Pinpoint the cell where the given text exists, returning its (x, y) midpoint coordinate. 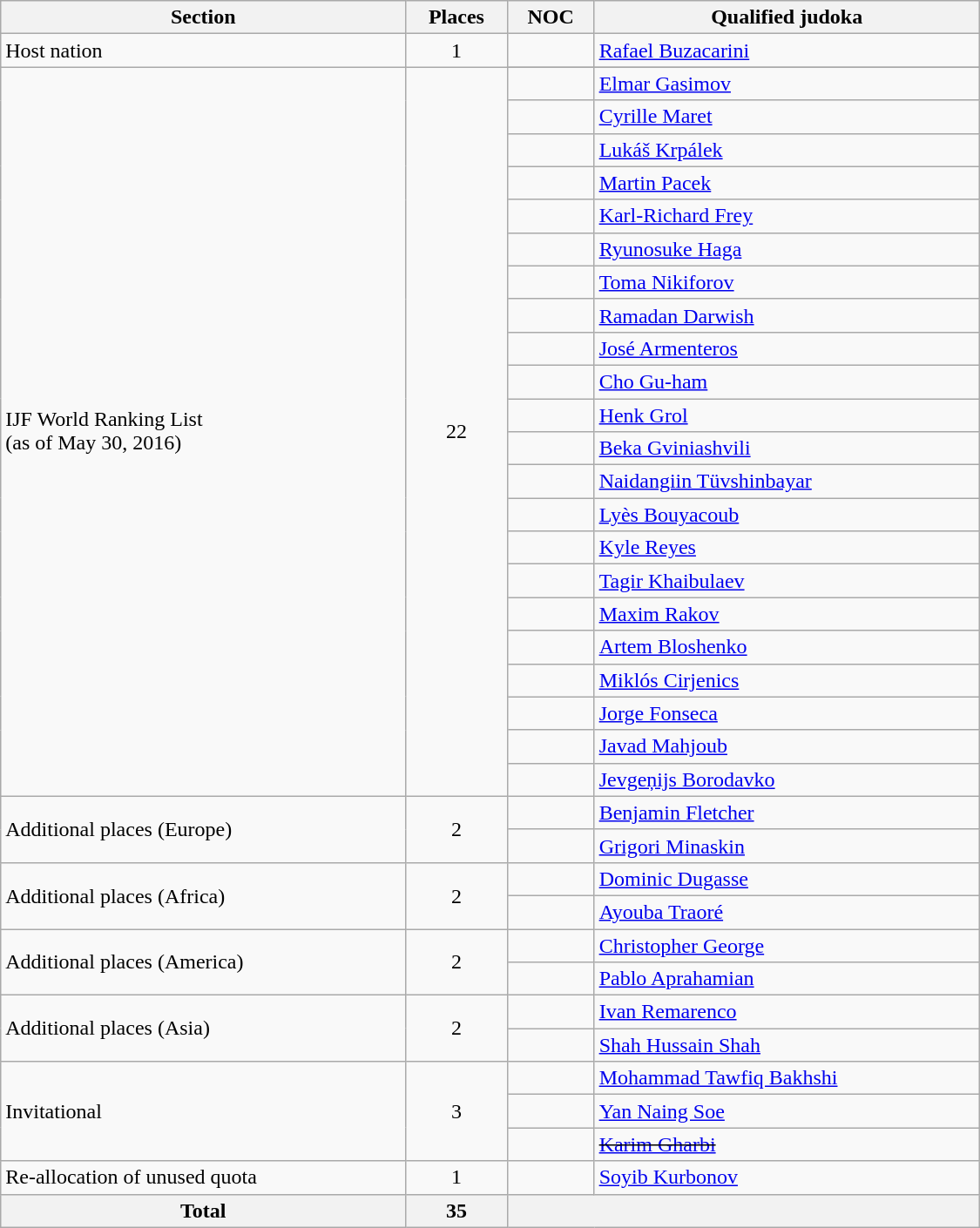
Ivan Remarenco (787, 1012)
Mohammad Tawfiq Bakhshi (787, 1078)
Ryunosuke Haga (787, 249)
Invitational (204, 1111)
Karim Gharbi (787, 1144)
Tagir Khaibulaev (787, 581)
Grigori Minaskin (787, 846)
Henk Grol (787, 415)
Total (204, 1211)
Lukáš Krpálek (787, 150)
Jevgeņijs Borodavko (787, 779)
José Armenteros (787, 348)
Qualified judoka (787, 17)
35 (456, 1211)
Additional places (America) (204, 961)
Jorge Fonseca (787, 713)
Cyrille Maret (787, 117)
Christopher George (787, 945)
IJF World Ranking List(as of May 30, 2016) (204, 432)
Additional places (Africa) (204, 895)
Javad Mahjoub (787, 746)
Pablo Aprahamian (787, 979)
Artem Bloshenko (787, 647)
Miklós Cirjenics (787, 680)
Places (456, 17)
22 (456, 432)
Elmar Gasimov (787, 84)
Cho Gu-ham (787, 381)
Benjamin Fletcher (787, 813)
Shah Hussain Shah (787, 1045)
Re-allocation of unused quota (204, 1177)
Ramadan Darwish (787, 315)
NOC (551, 17)
Toma Nikiforov (787, 282)
3 (456, 1111)
Kyle Reyes (787, 548)
Lyès Bouyacoub (787, 515)
Maxim Rakov (787, 614)
Naidangiin Tüvshinbayar (787, 482)
Dominic Dugasse (787, 879)
Ayouba Traoré (787, 912)
Karl-Richard Frey (787, 216)
Beka Gviniashvili (787, 449)
Host nation (204, 51)
Additional places (Asia) (204, 1029)
Rafael Buzacarini (787, 51)
Martin Pacek (787, 183)
Additional places (Europe) (204, 829)
Yan Naing Soe (787, 1111)
Soyib Kurbonov (787, 1177)
Section (204, 17)
